For the text-containing cell, return its midpoint in [X, Y] coordinate format. 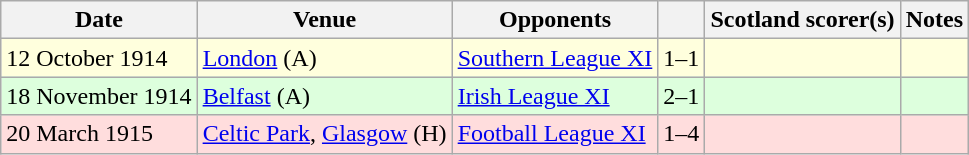
Celtic Park, Glasgow (H) [324, 134]
1–1 [682, 58]
Opponents [555, 20]
Football League XI [555, 134]
Notes [934, 20]
Scotland scorer(s) [802, 20]
Irish League XI [555, 96]
Belfast (A) [324, 96]
Southern League XI [555, 58]
Date [99, 20]
20 March 1915 [99, 134]
12 October 1914 [99, 58]
2–1 [682, 96]
London (A) [324, 58]
Venue [324, 20]
1–4 [682, 134]
18 November 1914 [99, 96]
